Pinpoint the cell where the given text exists, returning its (x, y) midpoint coordinate. 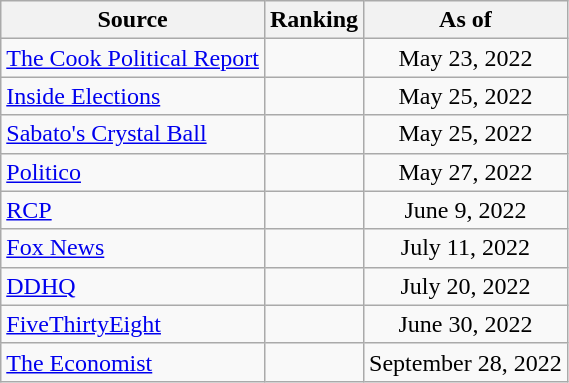
Source (133, 20)
May 23, 2022 (466, 58)
RCP (133, 210)
May 27, 2022 (466, 172)
Politico (133, 172)
The Cook Political Report (133, 58)
The Economist (133, 362)
June 9, 2022 (466, 210)
Sabato's Crystal Ball (133, 134)
July 11, 2022 (466, 248)
Inside Elections (133, 96)
Ranking (314, 20)
FiveThirtyEight (133, 324)
Fox News (133, 248)
DDHQ (133, 286)
June 30, 2022 (466, 324)
As of (466, 20)
September 28, 2022 (466, 362)
July 20, 2022 (466, 286)
